Locate the cell with the specified text and output its [X, Y] center coordinate. 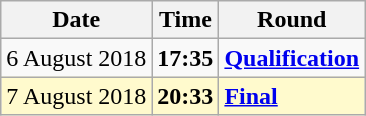
Time [186, 20]
Qualification [292, 58]
Round [292, 20]
20:33 [186, 96]
7 August 2018 [76, 96]
6 August 2018 [76, 58]
17:35 [186, 58]
Date [76, 20]
Final [292, 96]
